Determine the [X, Y] coordinate at the center of the cell enclosing the given text.  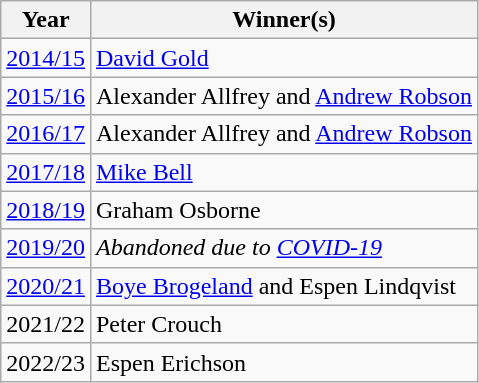
Year [46, 20]
Boye Brogeland and Espen Lindqvist [284, 286]
2016/17 [46, 134]
Winner(s) [284, 20]
2020/21 [46, 286]
2015/16 [46, 96]
Mike Bell [284, 172]
Graham Osborne [284, 210]
2021/22 [46, 324]
2018/19 [46, 210]
2019/20 [46, 248]
David Gold [284, 58]
Peter Crouch [284, 324]
Abandoned due to COVID-19 [284, 248]
Espen Erichson [284, 362]
2022/23 [46, 362]
2014/15 [46, 58]
2017/18 [46, 172]
